From the cell containing the given text, extract its center point as (x, y) coordinate. 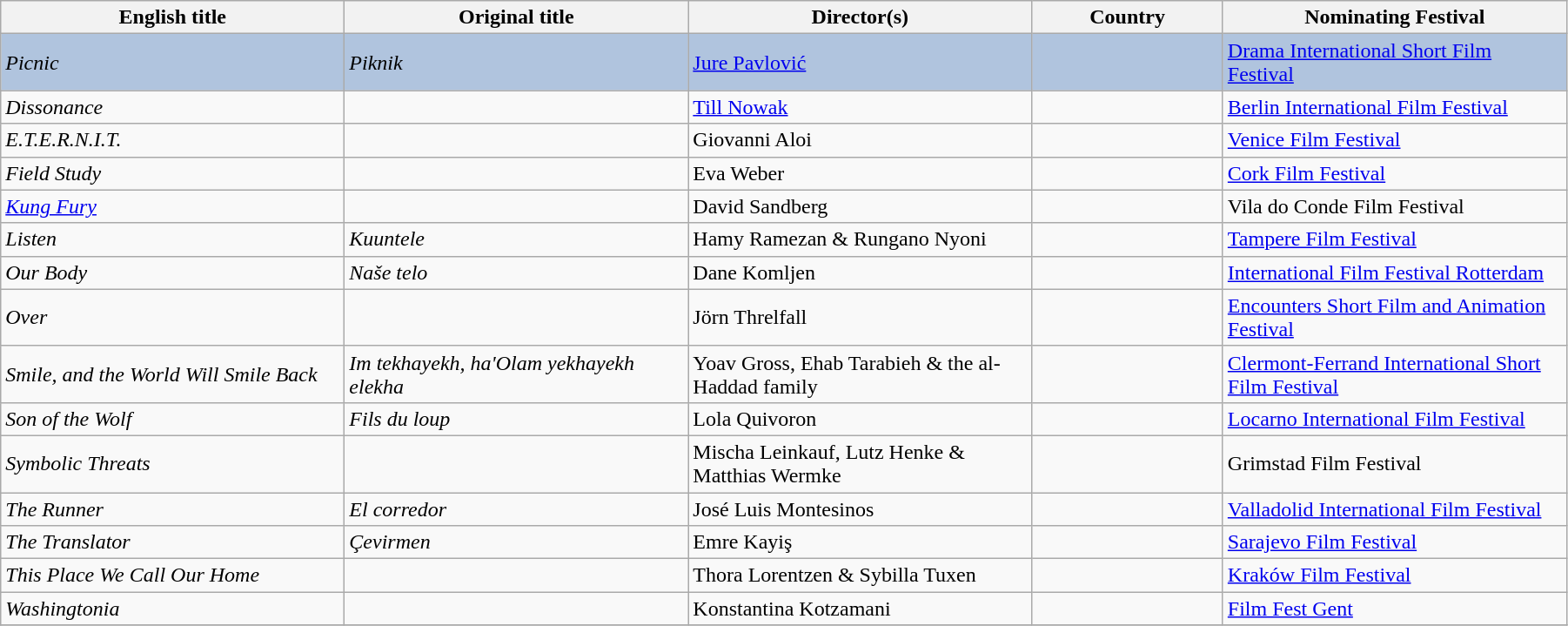
Country (1128, 17)
International Film Festival Rotterdam (1394, 273)
Valladolid International Film Festival (1394, 509)
Eva Weber (860, 173)
Original title (517, 17)
Yoav Gross, Ehab Tarabieh & the al-Haddad family (860, 374)
Film Fest Gent (1394, 609)
Giovanni Aloi (860, 140)
Over (172, 317)
Thora Lorentzen & Sybilla Tuxen (860, 576)
Clermont-Ferrand International Short Film Festival (1394, 374)
Field Study (172, 173)
Washingtonia (172, 609)
Vila do Conde Film Festival (1394, 206)
Nominating Festival (1394, 17)
Fils du loup (517, 419)
David Sandberg (860, 206)
Lola Quivoron (860, 419)
Kuuntele (517, 239)
Mischa Leinkauf, Lutz Henke & Matthias Wermke (860, 463)
Cork Film Festival (1394, 173)
Dane Komljen (860, 273)
Kung Fury (172, 206)
Symbolic Threats (172, 463)
Director(s) (860, 17)
Dissonance (172, 107)
Venice Film Festival (1394, 140)
The Translator (172, 542)
Çevirmen (517, 542)
Berlin International Film Festival (1394, 107)
The Runner (172, 509)
E.T.E.R.N.I.T. (172, 140)
Listen (172, 239)
José Luis Montesinos (860, 509)
English title (172, 17)
Our Body (172, 273)
Jörn Threlfall (860, 317)
Naše telo (517, 273)
Son of the Wolf (172, 419)
Emre Kayiş (860, 542)
Konstantina Kotzamani (860, 609)
Drama International Short Film Festival (1394, 63)
Sarajevo Film Festival (1394, 542)
Till Nowak (860, 107)
Encounters Short Film and Animation Festival (1394, 317)
Piknik (517, 63)
El corredor (517, 509)
Kraków Film Festival (1394, 576)
Tampere Film Festival (1394, 239)
Locarno International Film Festival (1394, 419)
Grimstad Film Festival (1394, 463)
Im tekhayekh, ha'Olam yekhayekh elekha (517, 374)
Hamy Ramezan & Rungano Nyoni (860, 239)
This Place We Call Our Home (172, 576)
Smile, and the World Will Smile Back (172, 374)
Jure Pavlović (860, 63)
Picnic (172, 63)
